Return (x, y) of the center of cell containing provided text 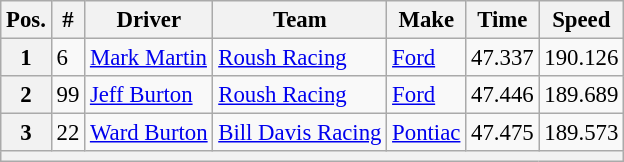
Jeff Burton (149, 95)
189.573 (582, 133)
1 (26, 58)
47.446 (502, 95)
189.689 (582, 95)
# (68, 20)
6 (68, 58)
2 (26, 95)
Pontiac (426, 133)
Speed (582, 20)
Bill Davis Racing (300, 133)
Time (502, 20)
Mark Martin (149, 58)
3 (26, 133)
99 (68, 95)
190.126 (582, 58)
22 (68, 133)
Ward Burton (149, 133)
Make (426, 20)
Pos. (26, 20)
47.337 (502, 58)
Team (300, 20)
47.475 (502, 133)
Driver (149, 20)
